Scan for the cell matching the given text and deliver its [x, y] coordinate at center. 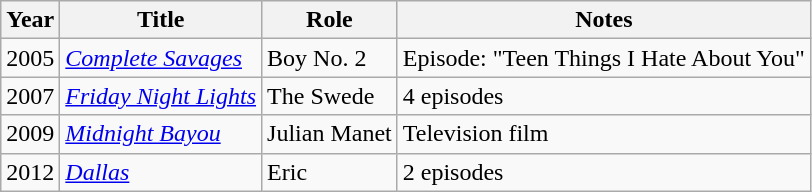
2005 [30, 58]
Episode: "Teen Things I Hate About You" [604, 58]
Friday Night Lights [161, 96]
2 episodes [604, 172]
Title [161, 20]
Boy No. 2 [330, 58]
Midnight Bayou [161, 134]
4 episodes [604, 96]
2009 [30, 134]
2007 [30, 96]
Dallas [161, 172]
Role [330, 20]
Year [30, 20]
Complete Savages [161, 58]
Eric [330, 172]
The Swede [330, 96]
Julian Manet [330, 134]
Notes [604, 20]
2012 [30, 172]
Television film [604, 134]
